Return the (x, y) coordinate for the center point of the cell that contains the specified text.  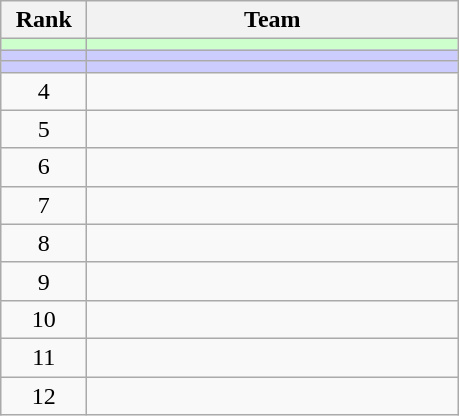
7 (44, 205)
10 (44, 319)
Team (272, 20)
5 (44, 129)
9 (44, 281)
6 (44, 167)
8 (44, 243)
Rank (44, 20)
12 (44, 395)
11 (44, 357)
4 (44, 91)
